Find where the given text appears and provide that cell's center as [x, y] coordinate. 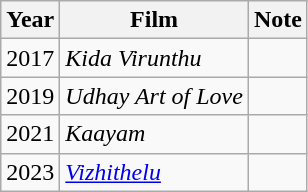
2021 [30, 134]
Kida Virunthu [154, 58]
Film [154, 20]
Udhay Art of Love [154, 96]
Year [30, 20]
Vizhithelu [154, 172]
Note [278, 20]
2019 [30, 96]
2017 [30, 58]
2023 [30, 172]
Kaayam [154, 134]
